Search for the cell housing the specified text and yield its (x, y) center coordinate. 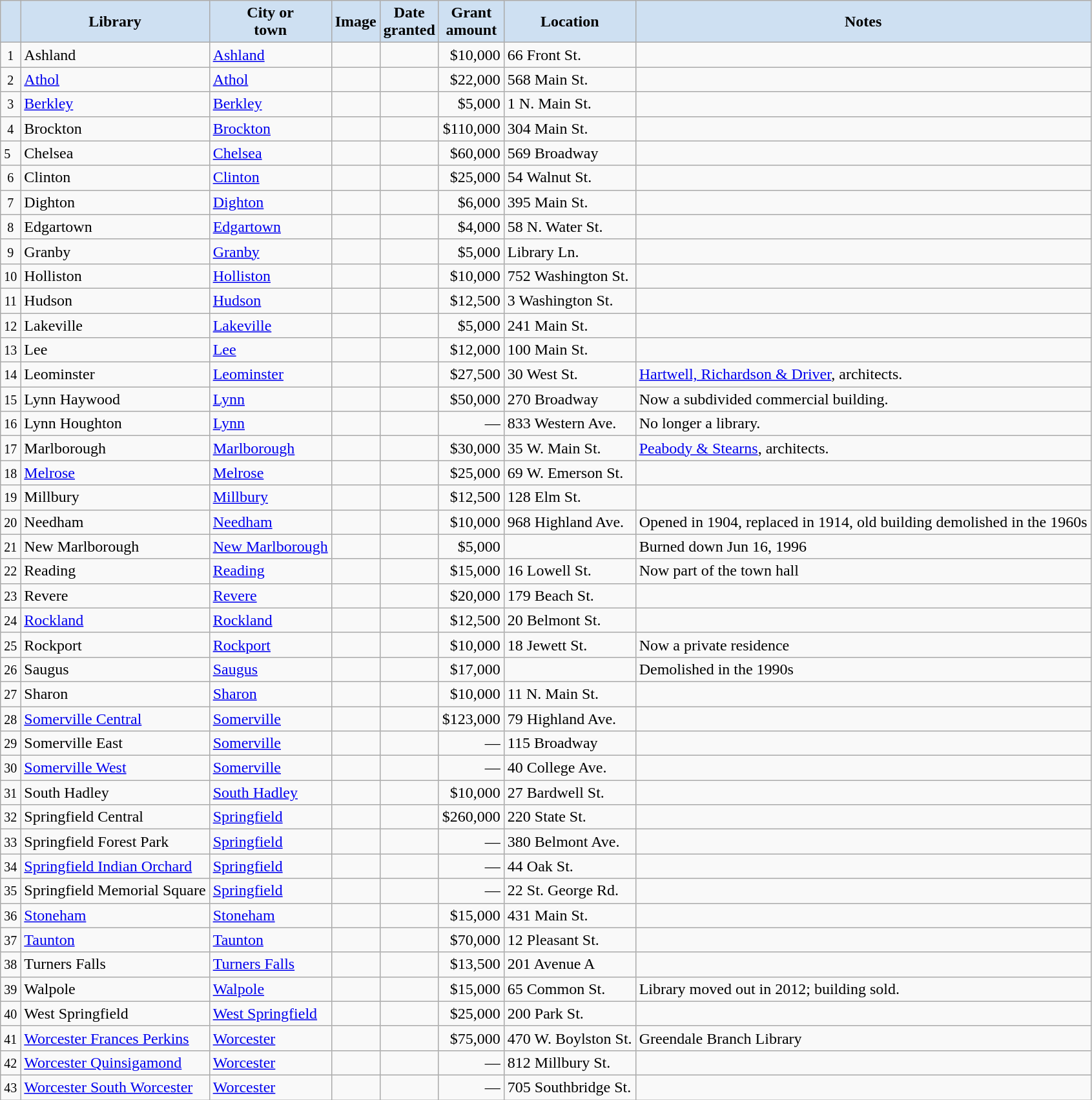
$4,000 (471, 227)
$22,000 (471, 79)
66 Front St. (570, 55)
40 College Ave. (570, 768)
812 Millbury St. (570, 1063)
17 (10, 448)
12 (10, 325)
35 (10, 891)
968 Highland Ave. (570, 522)
Location (570, 22)
16 Lowell St. (570, 571)
10 (10, 276)
30 West St. (570, 375)
$30,000 (471, 448)
569 Broadway (570, 153)
4 (10, 129)
$75,000 (471, 1038)
14 (10, 375)
36 (10, 915)
Lynn Houghton (115, 424)
65 Common St. (570, 989)
44 Oak St. (570, 866)
Springfield Central (115, 817)
20 Belmont St. (570, 620)
2 (10, 79)
24 (10, 620)
1 (10, 55)
241 Main St. (570, 325)
34 (10, 866)
Peabody & Stearns, architects. (863, 448)
37 (10, 940)
8 (10, 227)
35 W. Main St. (570, 448)
100 Main St. (570, 350)
$12,000 (471, 350)
16 (10, 424)
Image (355, 22)
Now a subdivided commercial building. (863, 399)
Now a private residence (863, 645)
Lynn Haywood (115, 399)
Springfield Indian Orchard (115, 866)
19 (10, 497)
15 (10, 399)
Library Ln. (570, 251)
7 (10, 202)
9 (10, 251)
$50,000 (471, 399)
Opened in 1904, replaced in 1914, old building demolished in the 1960s (863, 522)
Greendale Branch Library (863, 1038)
$60,000 (471, 153)
20 (10, 522)
27 (10, 694)
23 (10, 596)
38 (10, 964)
33 (10, 842)
39 (10, 989)
40 (10, 1013)
752 Washington St. (570, 276)
179 Beach St. (570, 596)
Worcester Quinsigamond (115, 1063)
705 Southbridge St. (570, 1087)
$110,000 (471, 129)
13 (10, 350)
270 Broadway (570, 399)
6 (10, 178)
201 Avenue A (570, 964)
5 (10, 153)
$20,000 (471, 596)
42 (10, 1063)
Somerville West (115, 768)
200 Park St. (570, 1013)
79 Highland Ave. (570, 719)
115 Broadway (570, 743)
29 (10, 743)
$70,000 (471, 940)
69 W. Emerson St. (570, 473)
Library moved out in 2012; building sold. (863, 989)
21 (10, 546)
470 W. Boylston St. (570, 1038)
City ortown (270, 22)
128 Elm St. (570, 497)
Worcester Frances Perkins (115, 1038)
Demolished in the 1990s (863, 669)
Somerville East (115, 743)
22 (10, 571)
31 (10, 793)
11 (10, 300)
54 Walnut St. (570, 178)
$6,000 (471, 202)
18 Jewett St. (570, 645)
28 (10, 719)
Now part of the town hall (863, 571)
Grantamount (471, 22)
43 (10, 1087)
11 N. Main St. (570, 694)
3 (10, 104)
$17,000 (471, 669)
$260,000 (471, 817)
30 (10, 768)
Somerville Central (115, 719)
25 (10, 645)
Dategranted (409, 22)
Burned down Jun 16, 1996 (863, 546)
3 Washington St. (570, 300)
Hartwell, Richardson & Driver, architects. (863, 375)
$27,500 (471, 375)
32 (10, 817)
395 Main St. (570, 202)
12 Pleasant St. (570, 940)
$123,000 (471, 719)
No longer a library. (863, 424)
58 N. Water St. (570, 227)
Notes (863, 22)
Springfield Memorial Square (115, 891)
$13,500 (471, 964)
Worcester South Worcester (115, 1087)
26 (10, 669)
Springfield Forest Park (115, 842)
431 Main St. (570, 915)
568 Main St. (570, 79)
220 State St. (570, 817)
304 Main St. (570, 129)
833 Western Ave. (570, 424)
380 Belmont Ave. (570, 842)
41 (10, 1038)
22 St. George Rd. (570, 891)
1 N. Main St. (570, 104)
18 (10, 473)
27 Bardwell St. (570, 793)
Library (115, 22)
